From the cell containing the given text, extract its center point as (X, Y) coordinate. 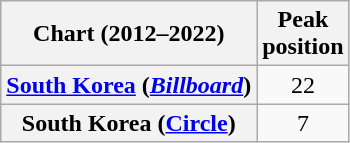
South Korea (Billboard) (129, 85)
22 (303, 85)
South Korea (Circle) (129, 123)
Chart (2012–2022) (129, 34)
7 (303, 123)
Peakposition (303, 34)
